Scan for the cell matching the given text and deliver its [x, y] coordinate at center. 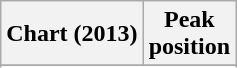
Chart (2013) [72, 34]
Peakposition [189, 34]
